For the text-containing cell, return its midpoint in [X, Y] coordinate format. 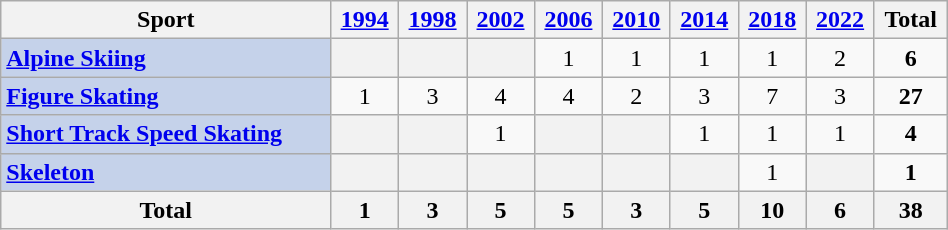
2010 [636, 20]
2014 [704, 20]
Sport [166, 20]
Alpine Skiing [166, 58]
2022 [840, 20]
2006 [568, 20]
27 [910, 96]
1998 [433, 20]
2018 [772, 20]
Figure Skating [166, 96]
10 [772, 210]
7 [772, 96]
38 [910, 210]
2002 [501, 20]
Skeleton [166, 172]
1994 [365, 20]
Short Track Speed Skating [166, 134]
